Return (x, y) of the center of cell containing provided text 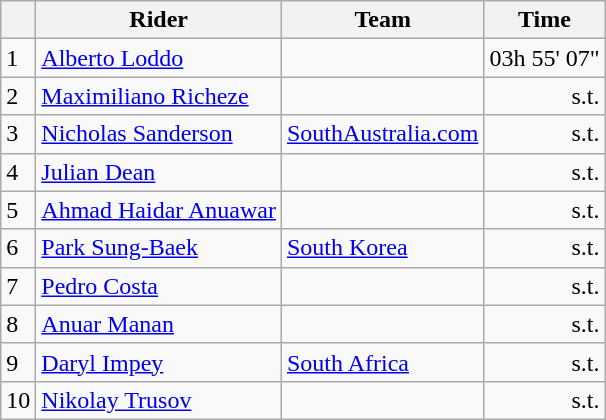
South Africa (382, 362)
1 (18, 58)
Nicholas Sanderson (159, 134)
9 (18, 362)
2 (18, 96)
Julian Dean (159, 172)
South Korea (382, 248)
03h 55' 07" (544, 58)
Team (382, 20)
Daryl Impey (159, 362)
Alberto Loddo (159, 58)
Nikolay Trusov (159, 400)
4 (18, 172)
Time (544, 20)
SouthAustralia.com (382, 134)
Ahmad Haidar Anuawar (159, 210)
Park Sung-Baek (159, 248)
7 (18, 286)
6 (18, 248)
8 (18, 324)
5 (18, 210)
Anuar Manan (159, 324)
Rider (159, 20)
Maximiliano Richeze (159, 96)
Pedro Costa (159, 286)
10 (18, 400)
3 (18, 134)
